For the text-containing cell, return its midpoint in [X, Y] coordinate format. 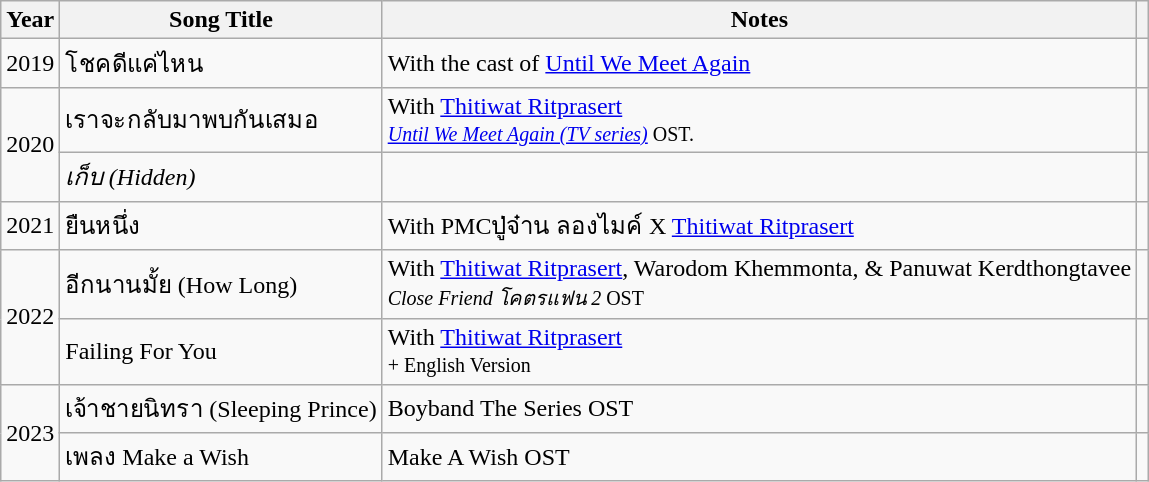
Year [30, 20]
เพลง Make a Wish [221, 458]
With Thitiwat Ritprasert, Warodom Khemmonta, & Panuwat KerdthongtaveeClose Friend โคตรแฟน 2 OST [759, 285]
2020 [30, 144]
เก็บ (Hidden) [221, 176]
With PMCปู่จ๋าน ลองไมค์ X Thitiwat Ritprasert [759, 226]
Failing For You [221, 352]
อีกนานมั้ย (How Long) [221, 285]
2021 [30, 226]
เจ้าชายนิทรา (Sleeping Prince) [221, 408]
โชคดีแค่ไหน [221, 64]
With Thitiwat Ritprasert Until We Meet Again (TV series) OST. [759, 120]
Boyband The Series OST [759, 408]
Song Title [221, 20]
2023 [30, 432]
เราจะกลับมาพบกันเสมอ [221, 120]
With the cast of Until We Meet Again [759, 64]
ยืนหนึ่ง [221, 226]
2022 [30, 318]
Notes [759, 20]
2019 [30, 64]
Make A Wish OST [759, 458]
With Thitiwat Ritprasert+ English Version [759, 352]
